Capture the cell that displays the provided text and extract its [x, y] central coordinate. 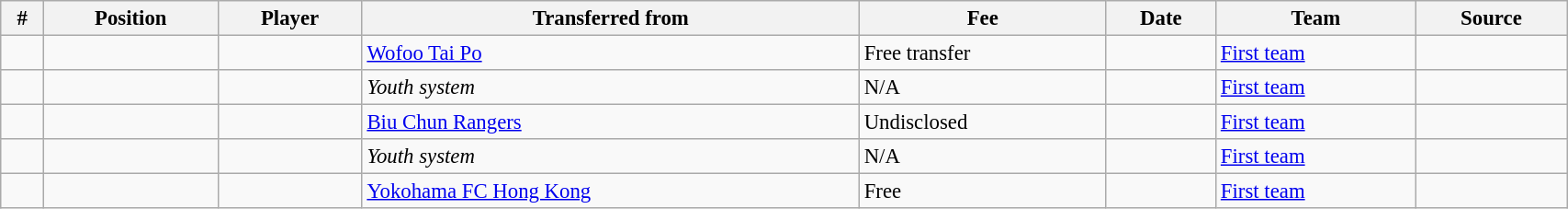
Team [1316, 18]
Yokohama FC Hong Kong [610, 192]
Free transfer [983, 53]
Source [1491, 18]
Player [290, 18]
Wofoo Tai Po [610, 53]
Position [130, 18]
Free [983, 192]
Biu Chun Rangers [610, 122]
Date [1161, 18]
Undisclosed [983, 122]
Fee [983, 18]
Transferred from [610, 18]
# [22, 18]
